Determine the (x, y) coordinate at the center of the cell enclosing the given text.  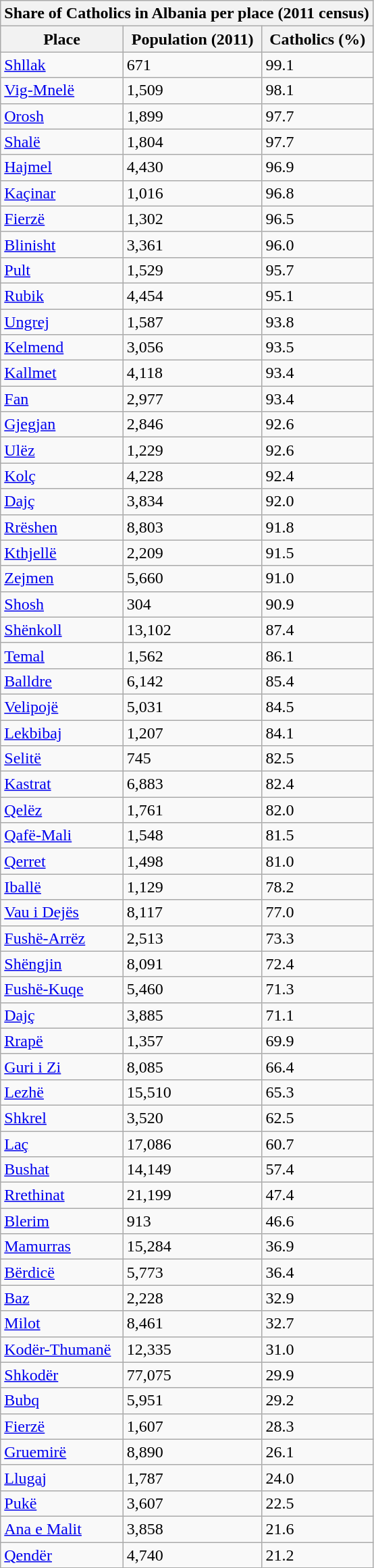
4,740 (192, 1555)
Baz (62, 1298)
3,885 (192, 1015)
1,761 (192, 810)
1,548 (192, 836)
69.9 (317, 1041)
14,149 (192, 1170)
21.2 (317, 1555)
91.5 (317, 553)
Population (2011) (192, 39)
62.5 (317, 1118)
73.3 (317, 938)
8,803 (192, 527)
Orosh (62, 116)
15,510 (192, 1092)
17,086 (192, 1144)
3,361 (192, 244)
2,846 (192, 425)
1,562 (192, 655)
Kolç (62, 476)
Mamurras (62, 1247)
96.9 (317, 167)
72.4 (317, 964)
Shëngjin (62, 964)
4,454 (192, 296)
Velipojë (62, 707)
Milot (62, 1324)
Blerim (62, 1221)
99.1 (317, 65)
2,977 (192, 399)
3,607 (192, 1503)
21.6 (317, 1529)
Ungrej (62, 322)
95.7 (317, 270)
Fushë-Arrëz (62, 938)
Guri i Zi (62, 1066)
1,498 (192, 861)
Kastrat (62, 784)
Ana e Malit (62, 1529)
Shosh (62, 604)
71.1 (317, 1015)
65.3 (317, 1092)
2,209 (192, 553)
29.2 (317, 1401)
26.1 (317, 1452)
85.4 (317, 681)
6,883 (192, 784)
Lezhë (62, 1092)
Shënkoll (62, 630)
745 (192, 759)
78.2 (317, 887)
Qelëz (62, 810)
84.5 (317, 707)
4,228 (192, 476)
15,284 (192, 1247)
92.0 (317, 502)
Bërdicë (62, 1272)
Fan (62, 399)
1,229 (192, 450)
98.1 (317, 90)
5,660 (192, 578)
Gjegjan (62, 425)
Shkrel (62, 1118)
3,834 (192, 502)
13,102 (192, 630)
8,461 (192, 1324)
671 (192, 65)
91.0 (317, 578)
3,520 (192, 1118)
Shalë (62, 142)
Place (62, 39)
5,460 (192, 990)
82.4 (317, 784)
86.1 (317, 655)
Gruemirë (62, 1452)
Qafë-Mali (62, 836)
8,085 (192, 1066)
3,056 (192, 348)
Kaçinar (62, 193)
3,858 (192, 1529)
60.7 (317, 1144)
Lekbibaj (62, 732)
304 (192, 604)
81.5 (317, 836)
4,118 (192, 373)
Kodër-Thumanë (62, 1349)
32.9 (317, 1298)
46.6 (317, 1221)
Ulëz (62, 450)
21,199 (192, 1195)
95.1 (317, 296)
82.0 (317, 810)
1,899 (192, 116)
1,207 (192, 732)
1,509 (192, 90)
Bubq (62, 1401)
66.4 (317, 1066)
84.1 (317, 732)
Llugaj (62, 1478)
4,430 (192, 167)
Pult (62, 270)
Kallmet (62, 373)
Blinisht (62, 244)
28.3 (317, 1426)
8,890 (192, 1452)
77,075 (192, 1375)
Selitë (62, 759)
96.5 (317, 219)
Shllak (62, 65)
87.4 (317, 630)
96.0 (317, 244)
8,091 (192, 964)
36.4 (317, 1272)
Bushat (62, 1170)
8,117 (192, 913)
31.0 (317, 1349)
71.3 (317, 990)
5,951 (192, 1401)
Balldre (62, 681)
1,587 (192, 322)
22.5 (317, 1503)
29.9 (317, 1375)
Rrëshen (62, 527)
1,302 (192, 219)
Kthjellë (62, 553)
Iballë (62, 887)
Rubik (62, 296)
5,773 (192, 1272)
93.8 (317, 322)
Fushë-Kuqe (62, 990)
6,142 (192, 681)
77.0 (317, 913)
Shkodër (62, 1375)
12,335 (192, 1349)
24.0 (317, 1478)
1,529 (192, 270)
Share of Catholics in Albania per place (2011 census) (187, 13)
Rrethinat (62, 1195)
Qendër (62, 1555)
Pukë (62, 1503)
Hajmel (62, 167)
36.9 (317, 1247)
913 (192, 1221)
Zejmen (62, 578)
1,357 (192, 1041)
Qerret (62, 861)
1,016 (192, 193)
Catholics (%) (317, 39)
91.8 (317, 527)
Laç (62, 1144)
47.4 (317, 1195)
1,607 (192, 1426)
Vau i Dejës (62, 913)
5,031 (192, 707)
32.7 (317, 1324)
57.4 (317, 1170)
Rrapë (62, 1041)
1,804 (192, 142)
90.9 (317, 604)
Vig-Mnelë (62, 90)
Kelmend (62, 348)
82.5 (317, 759)
92.4 (317, 476)
1,787 (192, 1478)
81.0 (317, 861)
93.5 (317, 348)
2,228 (192, 1298)
Temal (62, 655)
2,513 (192, 938)
1,129 (192, 887)
96.8 (317, 193)
